Detect which cell encompasses the target text, then output its [x, y] center coordinate. 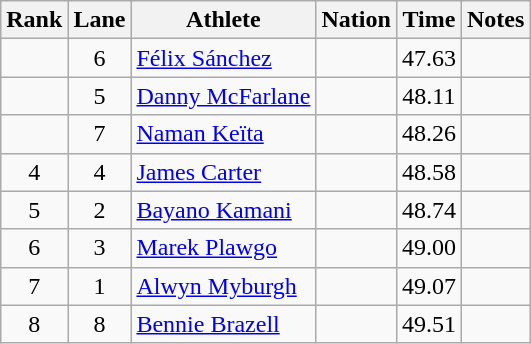
Notes [495, 20]
Danny McFarlane [224, 96]
49.07 [428, 286]
Bayano Kamani [224, 210]
Lane [100, 20]
Bennie Brazell [224, 324]
Naman Keïta [224, 134]
48.26 [428, 134]
Félix Sánchez [224, 58]
Rank [34, 20]
48.58 [428, 172]
3 [100, 248]
48.11 [428, 96]
Marek Plawgo [224, 248]
James Carter [224, 172]
Athlete [224, 20]
49.00 [428, 248]
Nation [356, 20]
Time [428, 20]
47.63 [428, 58]
48.74 [428, 210]
49.51 [428, 324]
Alwyn Myburgh [224, 286]
2 [100, 210]
1 [100, 286]
